Return [X, Y] of the center of cell containing provided text 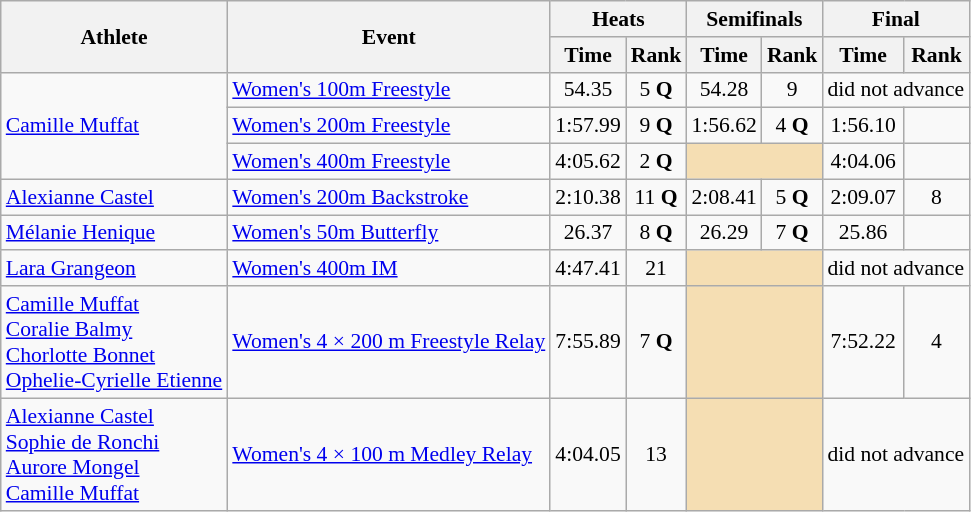
54.35 [588, 90]
Camille MuffatCoralie BalmyChorlotte BonnetOphelie-Cyrielle Etienne [114, 342]
9 Q [656, 126]
2:09.07 [862, 197]
25.86 [862, 233]
Women's 100m Freestyle [388, 90]
4:04.05 [588, 454]
1:57.99 [588, 126]
2:08.41 [724, 197]
54.28 [724, 90]
2 Q [656, 162]
4 Q [792, 126]
Lara Grangeon [114, 269]
7:52.22 [862, 342]
Alexianne CastelSophie de RonchiAurore MongelCamille Muffat [114, 454]
8 [936, 197]
7:55.89 [588, 342]
11 Q [656, 197]
13 [656, 454]
1:56.62 [724, 126]
Athlete [114, 36]
Women's 400m Freestyle [388, 162]
4 [936, 342]
Women's 200m Freestyle [388, 126]
Mélanie Henique [114, 233]
Semifinals [754, 19]
4:05.62 [588, 162]
Women's 50m Butterfly [388, 233]
21 [656, 269]
Women's 200m Backstroke [388, 197]
Women's 400m IM [388, 269]
8 Q [656, 233]
Camille Muffat [114, 126]
2:10.38 [588, 197]
Final [896, 19]
4:47.41 [588, 269]
26.29 [724, 233]
Women's 4 × 200 m Freestyle Relay [388, 342]
Alexianne Castel [114, 197]
Event [388, 36]
Heats [618, 19]
4:04.06 [862, 162]
26.37 [588, 233]
1:56.10 [862, 126]
9 [792, 90]
Women's 4 × 100 m Medley Relay [388, 454]
